For the text-containing cell, return its midpoint in (X, Y) coordinate format. 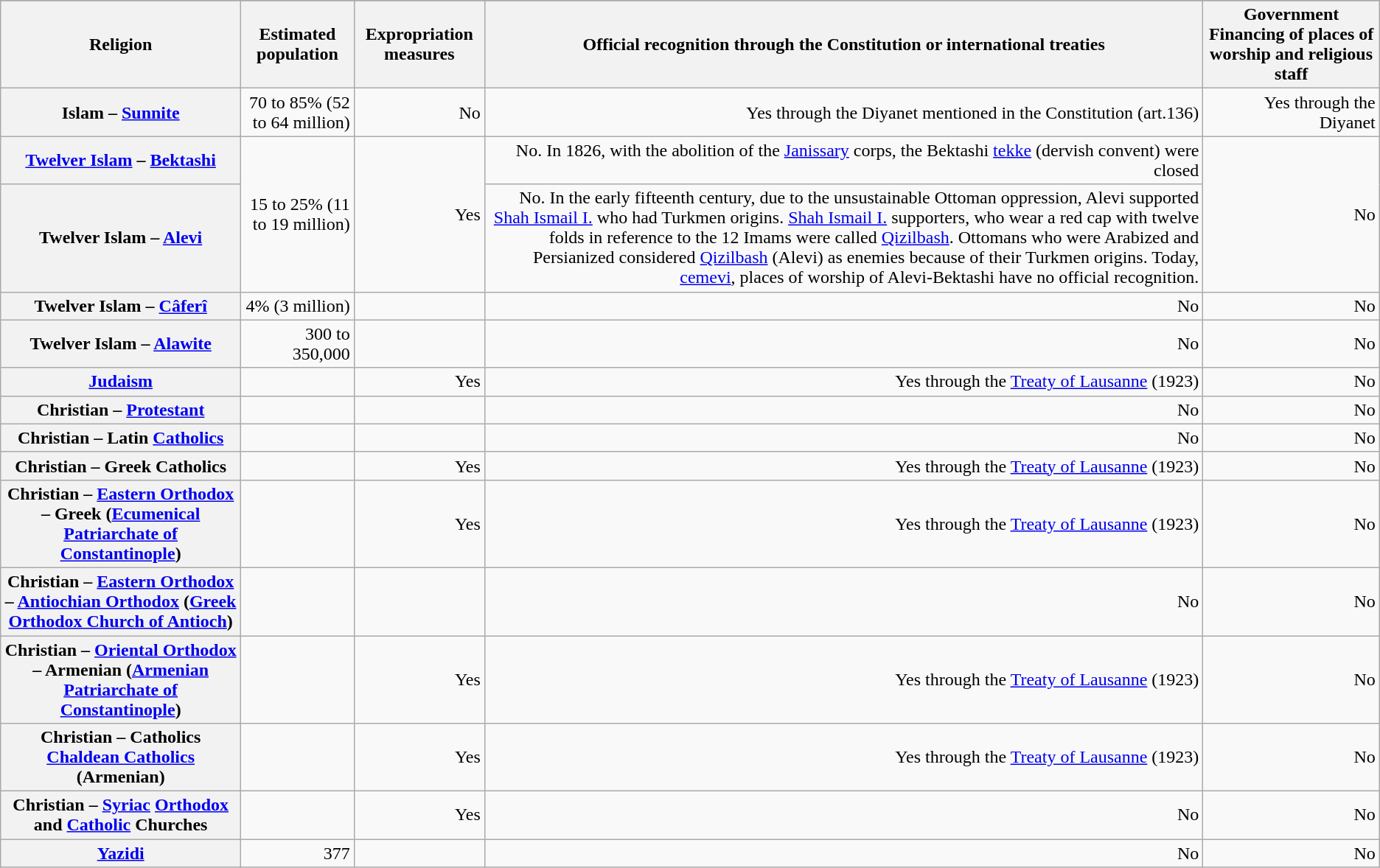
Twelver Islam – Câferî (121, 306)
Religion (121, 44)
Christian – Eastern Orthodox – Antiochian Orthodox (Greek Orthodox Church of Antioch) (121, 601)
Twelver Islam – Alevi (121, 238)
Official recognition through the Constitution or international treaties (843, 44)
Twelver Islam – Bektashi (121, 161)
Christian – Latin Catholics (121, 438)
Christian – Oriental Orthodox – Armenian (Armenian Patriarchate of Constantinople) (121, 679)
Christian – Syriac Orthodox and Catholic Churches (121, 815)
Islam – Sunnite (121, 112)
Christian – Greek Catholics (121, 466)
Yazidi (121, 853)
300 to 350,000 (298, 343)
Twelver Islam – Alawite (121, 343)
70 to 85% (52 to 64 million) (298, 112)
Judaism (121, 382)
Christian – Eastern Orthodox – Greek (Ecumenical Patriarchate of Constantinople) (121, 523)
Christian – Catholics Chaldean Catholics (Armenian) (121, 757)
Expropriation measures (419, 44)
Yes through the Diyanet (1292, 112)
4% (3 million) (298, 306)
377 (298, 853)
No. In 1826, with the abolition of the Janissary corps, the Bektashi tekke (dervish convent) were closed (843, 161)
Government Financing of places of worship and religious staff (1292, 44)
Estimated population (298, 44)
Christian – Protestant (121, 410)
15 to 25% (11 to 19 million) (298, 214)
Yes through the Diyanet mentioned in the Constitution (art.136) (843, 112)
